Find where the given text appears and provide that cell's center as [X, Y] coordinate. 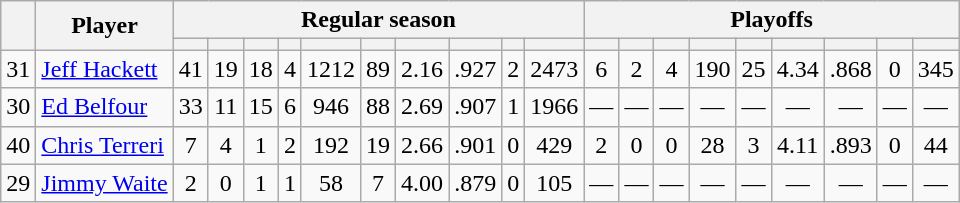
28 [712, 145]
29 [18, 183]
44 [936, 145]
105 [554, 183]
192 [330, 145]
89 [378, 69]
Player [104, 26]
.879 [476, 183]
429 [554, 145]
.868 [850, 69]
4.11 [798, 145]
2.66 [422, 145]
2.69 [422, 107]
.927 [476, 69]
2.16 [422, 69]
Ed Belfour [104, 107]
Playoffs [772, 20]
25 [754, 69]
946 [330, 107]
11 [226, 107]
4.00 [422, 183]
3 [754, 145]
88 [378, 107]
345 [936, 69]
Jeff Hackett [104, 69]
1212 [330, 69]
.907 [476, 107]
4.34 [798, 69]
.901 [476, 145]
.893 [850, 145]
15 [260, 107]
2473 [554, 69]
40 [18, 145]
Chris Terreri [104, 145]
Jimmy Waite [104, 183]
190 [712, 69]
Regular season [378, 20]
41 [190, 69]
58 [330, 183]
33 [190, 107]
30 [18, 107]
18 [260, 69]
1966 [554, 107]
31 [18, 69]
